Return the [x, y] coordinate for the center point of the cell that contains the specified text.  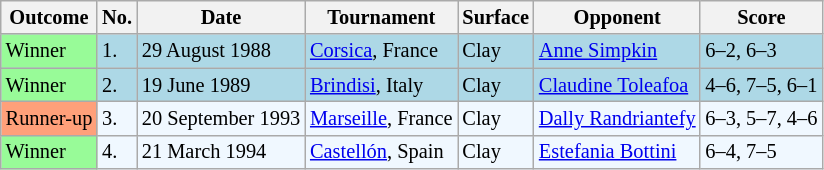
2. [117, 85]
3. [117, 118]
No. [117, 17]
Opponent [617, 17]
19 June 1989 [221, 85]
4. [117, 152]
Estefania Bottini [617, 152]
Anne Simpkin [617, 51]
Corsica, France [381, 51]
6–2, 6–3 [761, 51]
4–6, 7–5, 6–1 [761, 85]
6–3, 5–7, 4–6 [761, 118]
Castellón, Spain [381, 152]
Date [221, 17]
Surface [496, 17]
Tournament [381, 17]
Runner-up [49, 118]
Score [761, 17]
Claudine Toleafoa [617, 85]
6–4, 7–5 [761, 152]
20 September 1993 [221, 118]
Outcome [49, 17]
Marseille, France [381, 118]
29 August 1988 [221, 51]
1. [117, 51]
Brindisi, Italy [381, 85]
Dally Randriantefy [617, 118]
21 March 1994 [221, 152]
